Return (X, Y) of the center of cell containing provided text 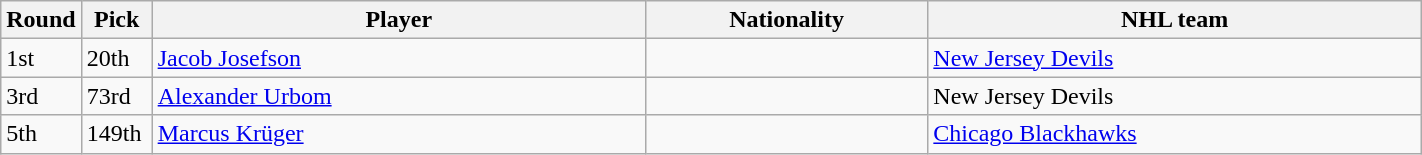
20th (116, 58)
Jacob Josefson (398, 58)
3rd (41, 96)
73rd (116, 96)
Pick (116, 20)
Round (41, 20)
149th (116, 134)
Chicago Blackhawks (1174, 134)
1st (41, 58)
Player (398, 20)
Nationality (786, 20)
Alexander Urbom (398, 96)
Marcus Krüger (398, 134)
5th (41, 134)
NHL team (1174, 20)
